Scan for the cell matching the given text and deliver its [x, y] coordinate at center. 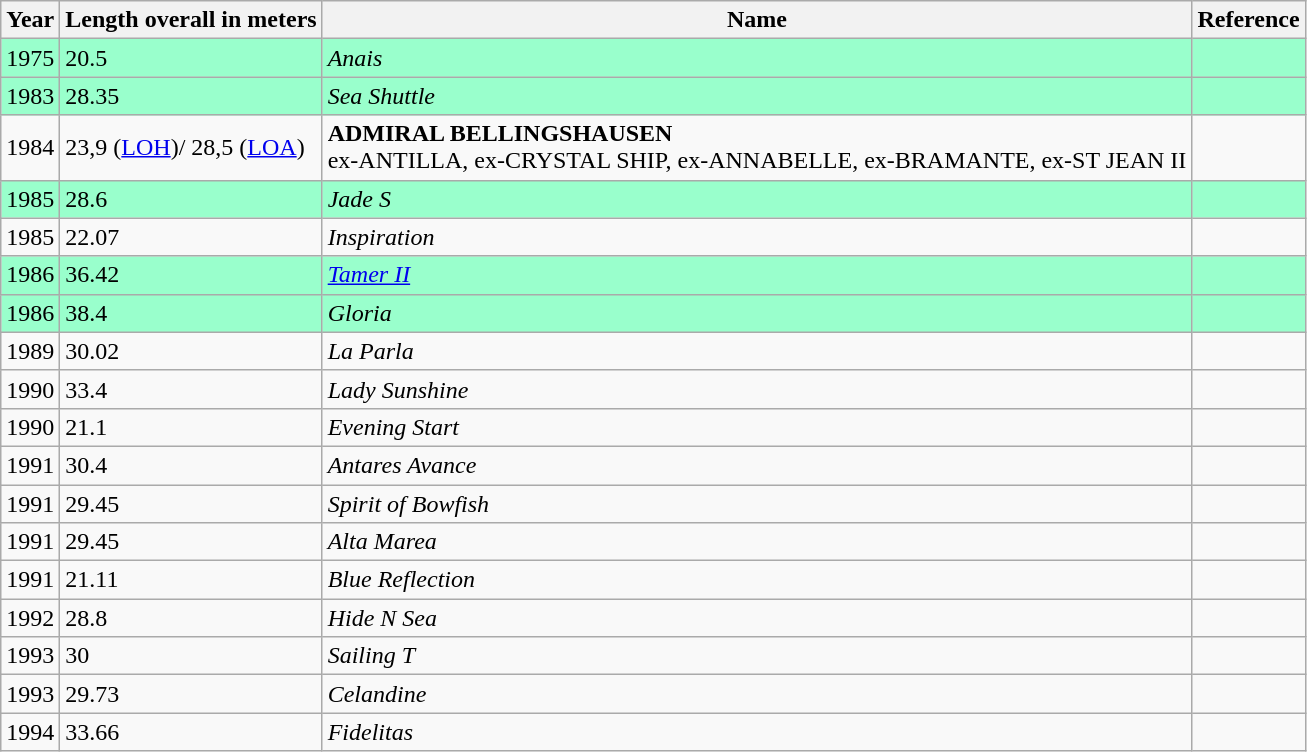
28.35 [191, 96]
Year [30, 20]
29.73 [191, 694]
23,9 (LOH)/ 28,5 (LOA) [191, 148]
33.4 [191, 389]
Inspiration [757, 237]
Sea Shuttle [757, 96]
Gloria [757, 313]
Celandine [757, 694]
Reference [1248, 20]
ADMIRAL BELLINGSHAUSEN ex-ANTILLA, ex-CRYSTAL SHIP, ex-ANNABELLE, ex-BRAMANTE, ex-ST JEAN II [757, 148]
33.66 [191, 732]
22.07 [191, 237]
1983 [30, 96]
Antares Avance [757, 465]
1992 [30, 618]
28.8 [191, 618]
Alta Marea [757, 542]
La Parla [757, 351]
38.4 [191, 313]
Spirit of Bowfish [757, 503]
30 [191, 656]
Blue Reflection [757, 580]
Jade S [757, 199]
28.6 [191, 199]
Sailing T [757, 656]
Length overall in meters [191, 20]
Tamer II [757, 275]
Fidelitas [757, 732]
1984 [30, 148]
36.42 [191, 275]
Anais [757, 58]
30.4 [191, 465]
1989 [30, 351]
20.5 [191, 58]
Lady Sunshine [757, 389]
30.02 [191, 351]
Evening Start [757, 427]
21.1 [191, 427]
1975 [30, 58]
Hide N Sea [757, 618]
1994 [30, 732]
Name [757, 20]
21.11 [191, 580]
